Return [X, Y] of the center of cell containing provided text 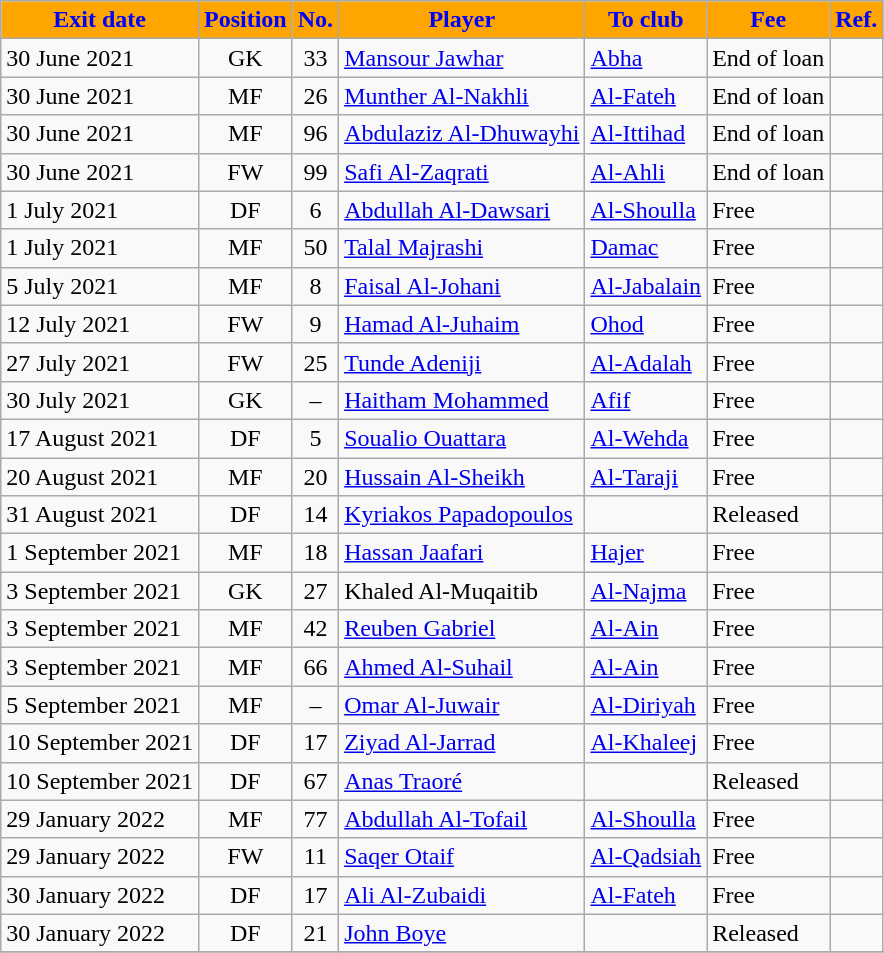
Tunde Adeniji [462, 362]
Talal Majrashi [462, 248]
Position [245, 20]
Faisal Al-Johani [462, 286]
Soualio Ouattara [462, 438]
Ref. [856, 20]
Munther Al-Nakhli [462, 96]
9 [315, 324]
Al-Khaleej [646, 743]
John Boye [462, 933]
66 [315, 667]
Afif [646, 400]
77 [315, 819]
Al-Taraji [646, 477]
Fee [768, 20]
20 August 2021 [100, 477]
67 [315, 781]
Anas Traoré [462, 781]
96 [315, 134]
50 [315, 248]
27 July 2021 [100, 362]
Saqer Otaif [462, 857]
18 [315, 553]
33 [315, 58]
27 [315, 591]
Hajer [646, 553]
Al-Jabalain [646, 286]
Abha [646, 58]
5 September 2021 [100, 705]
Hassan Jaafari [462, 553]
11 [315, 857]
42 [315, 629]
17 August 2021 [100, 438]
99 [315, 172]
Omar Al-Juwair [462, 705]
Ziyad Al-Jarrad [462, 743]
Al-Diriyah [646, 705]
26 [315, 96]
No. [315, 20]
Player [462, 20]
Abdullah Al-Dawsari [462, 210]
Damac [646, 248]
25 [315, 362]
1 September 2021 [100, 553]
Al-Adalah [646, 362]
Exit date [100, 20]
Safi Al-Zaqrati [462, 172]
Kyriakos Papadopoulos [462, 515]
6 [315, 210]
Ohod [646, 324]
Haitham Mohammed [462, 400]
Abdullah Al-Tofail [462, 819]
Al-Qadsiah [646, 857]
Hamad Al-Juhaim [462, 324]
To club [646, 20]
Ahmed Al-Suhail [462, 667]
5 [315, 438]
8 [315, 286]
30 July 2021 [100, 400]
12 July 2021 [100, 324]
Al-Ahli [646, 172]
Al-Najma [646, 591]
20 [315, 477]
31 August 2021 [100, 515]
Khaled Al-Muqaitib [462, 591]
Ali Al-Zubaidi [462, 895]
Hussain Al-Sheikh [462, 477]
Reuben Gabriel [462, 629]
5 July 2021 [100, 286]
14 [315, 515]
Al-Wehda [646, 438]
Al-Ittihad [646, 134]
Abdulaziz Al-Dhuwayhi [462, 134]
Mansour Jawhar [462, 58]
21 [315, 933]
